Determine the (X, Y) coordinate at the center of the cell enclosing the given text.  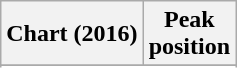
Peakposition (189, 34)
Chart (2016) (72, 34)
